Locate the cell with the specified text and output its (X, Y) center coordinate. 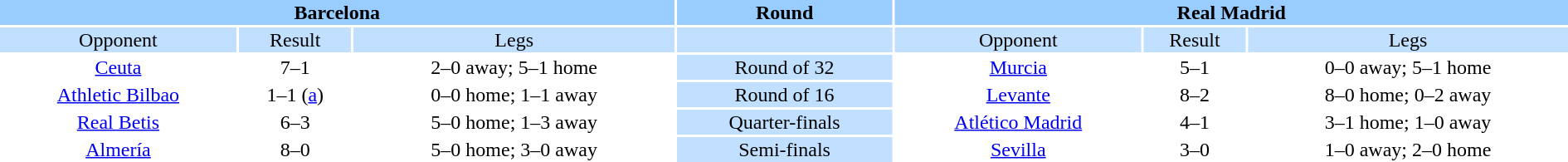
0–0 away; 5–1 home (1408, 67)
5–0 home; 3–0 away (514, 150)
Barcelona (337, 12)
8–0 (295, 150)
Round (785, 12)
8–0 home; 0–2 away (1408, 95)
1–0 away; 2–0 home (1408, 150)
Semi-finals (785, 150)
Sevilla (1019, 150)
Murcia (1019, 67)
Ceuta (118, 67)
Round of 16 (785, 95)
8–2 (1195, 95)
3–0 (1195, 150)
1–1 (a) (295, 95)
Quarter-finals (785, 122)
Levante (1019, 95)
2–0 away; 5–1 home (514, 67)
7–1 (295, 67)
4–1 (1195, 122)
Real Betis (118, 122)
Real Madrid (1231, 12)
Athletic Bilbao (118, 95)
Round of 32 (785, 67)
5–1 (1195, 67)
3–1 home; 1–0 away (1408, 122)
6–3 (295, 122)
5–0 home; 1–3 away (514, 122)
Almería (118, 150)
Atlético Madrid (1019, 122)
0–0 home; 1–1 away (514, 95)
